Pinpoint the cell where the given text exists, returning its (X, Y) midpoint coordinate. 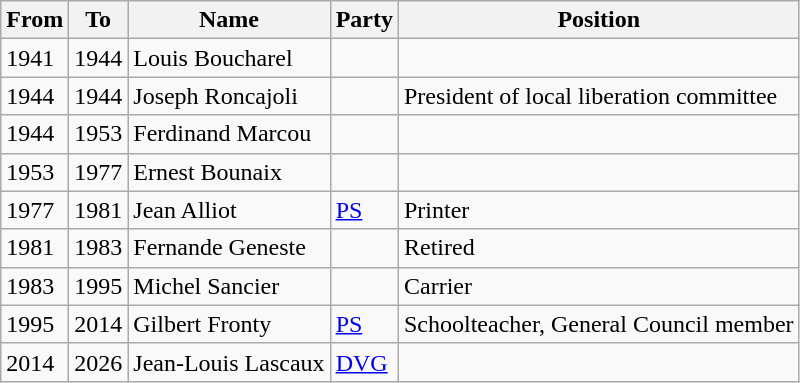
Jean-Louis Lascaux (229, 362)
Ernest Bounaix (229, 172)
Carrier (598, 286)
Jean Alliot (229, 210)
Position (598, 20)
President of local liberation committee (598, 96)
To (98, 20)
Gilbert Fronty (229, 324)
Printer (598, 210)
DVG (364, 362)
1941 (35, 58)
Ferdinand Marcou (229, 134)
Party (364, 20)
Louis Boucharel (229, 58)
Joseph Roncajoli (229, 96)
Fernande Geneste (229, 248)
Schoolteacher, General Council member (598, 324)
From (35, 20)
2026 (98, 362)
Retired (598, 248)
Name (229, 20)
Michel Sancier (229, 286)
